Provide the [X, Y] coordinate of the cell's center where the given text is located.  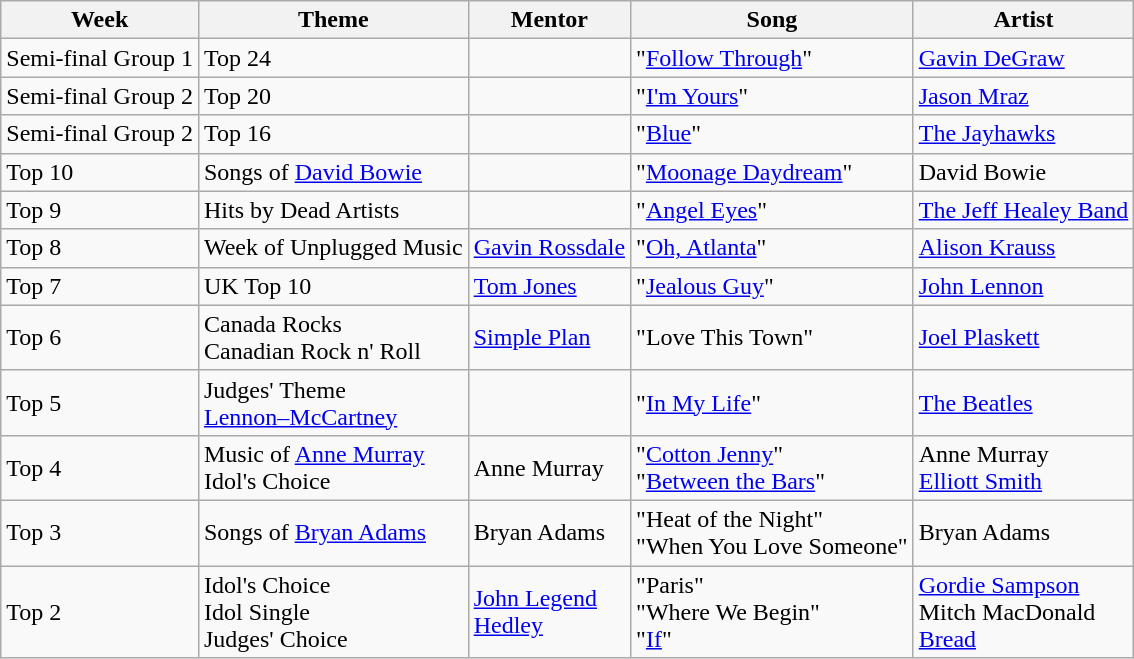
Top 3 [100, 532]
Top 16 [333, 134]
The Beatles [1024, 402]
Music of Anne MurrayIdol's Choice [333, 468]
"In My Life" [772, 402]
David Bowie [1024, 172]
Semi-final Group 1 [100, 58]
Gavin DeGraw [1024, 58]
Idol's ChoiceIdol SingleJudges' Choice [333, 612]
Hits by Dead Artists [333, 210]
Anne MurrayElliott Smith [1024, 468]
Top 8 [100, 248]
Top 24 [333, 58]
"Love This Town" [772, 338]
"Follow Through" [772, 58]
Joel Plaskett [1024, 338]
Week of Unplugged Music [333, 248]
Gavin Rossdale [549, 248]
Top 10 [100, 172]
"Angel Eyes" [772, 210]
"Jealous Guy" [772, 286]
Top 6 [100, 338]
Theme [333, 20]
Songs of David Bowie [333, 172]
Gordie SampsonMitch MacDonaldBread [1024, 612]
Alison Krauss [1024, 248]
"Oh, Atlanta" [772, 248]
"Moonage Daydream" [772, 172]
The Jayhawks [1024, 134]
Mentor [549, 20]
Top 2 [100, 612]
Tom Jones [549, 286]
Top 9 [100, 210]
Artist [1024, 20]
The Jeff Healey Band [1024, 210]
John LegendHedley [549, 612]
"I'm Yours" [772, 96]
Simple Plan [549, 338]
Anne Murray [549, 468]
Top 4 [100, 468]
"Paris""Where We Begin""If" [772, 612]
Top 7 [100, 286]
UK Top 10 [333, 286]
Week [100, 20]
John Lennon [1024, 286]
Top 20 [333, 96]
"Cotton Jenny""Between the Bars" [772, 468]
Songs of Bryan Adams [333, 532]
"Blue" [772, 134]
Top 5 [100, 402]
Judges' ThemeLennon–McCartney [333, 402]
Canada Rocks Canadian Rock n' Roll [333, 338]
Song [772, 20]
"Heat of the Night""When You Love Someone" [772, 532]
Jason Mraz [1024, 96]
